Locate the cell with the specified text and output its [X, Y] center coordinate. 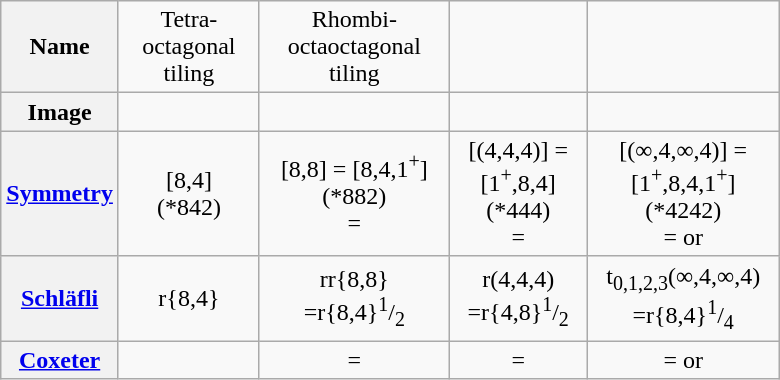
Image [60, 112]
Name [60, 47]
= or [683, 360]
Rhombi-octaoctagonal tiling [354, 47]
Coxeter [60, 360]
[8,4](*842) [188, 194]
Tetra-octagonal tiling [188, 47]
rr{8,8}=r{8,4}1/2 [354, 298]
t0,1,2,3(∞,4,∞,4)=r{8,4}1/4 [683, 298]
r(4,4,4)=r{4,8}1/2 [518, 298]
Symmetry [60, 194]
Schläfli [60, 298]
[8,8] = [8,4,1+](*882) = [354, 194]
[(4,4,4)] = [1+,8,4](*444) = [518, 194]
[(∞,4,∞,4)] = [1+,8,4,1+](*4242) = or [683, 194]
r{8,4} [188, 298]
